Extract the (x, y) coordinate from the center of the cell holding the provided text.  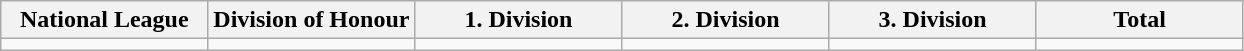
Total (1140, 20)
Division of Honour (312, 20)
1. Division (518, 20)
2. Division (726, 20)
National League (104, 20)
3. Division (932, 20)
